Return (X, Y) of the center of cell containing provided text 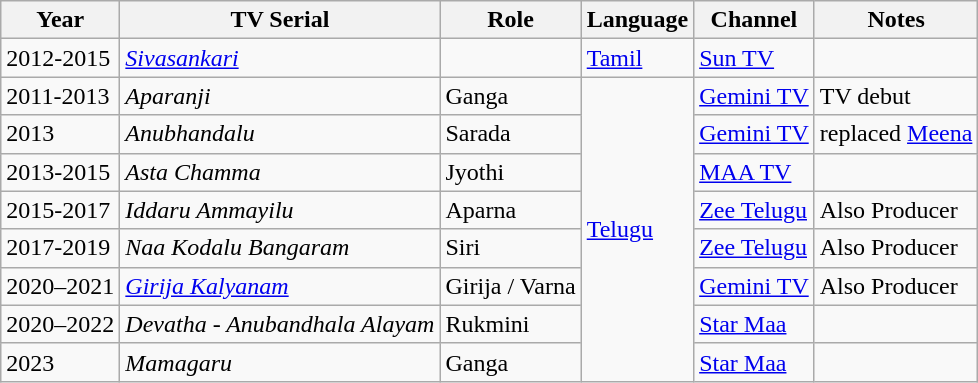
Telugu (637, 229)
2011-2013 (60, 96)
Aparanji (280, 96)
Sun TV (754, 58)
2020–2022 (60, 324)
TV Serial (280, 20)
Devatha - Anubandhala Alayam (280, 324)
MAA TV (754, 172)
Jyothi (510, 172)
replaced Meena (896, 134)
Girija Kalyanam (280, 286)
Naa Kodalu Bangaram (280, 248)
2017-2019 (60, 248)
Aparna (510, 210)
2013 (60, 134)
Asta Chamma (280, 172)
Sarada (510, 134)
2015-2017 (60, 210)
Rukmini (510, 324)
Year (60, 20)
Mamagaru (280, 362)
Role (510, 20)
2023 (60, 362)
Girija / Varna (510, 286)
Anubhandalu (280, 134)
TV debut (896, 96)
Channel (754, 20)
Iddaru Ammayilu (280, 210)
Sivasankari (280, 58)
2012-2015 (60, 58)
Language (637, 20)
Siri (510, 248)
Notes (896, 20)
2020–2021 (60, 286)
Tamil (637, 58)
2013-2015 (60, 172)
